Detect which cell encompasses the target text, then output its (x, y) center coordinate. 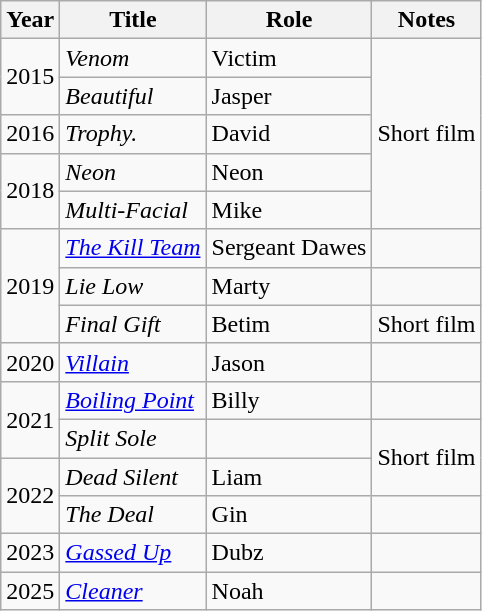
Sergeant Dawes (289, 248)
Mike (289, 210)
Year (30, 20)
Billy (289, 400)
Venom (133, 58)
2023 (30, 553)
2021 (30, 419)
Villain (133, 362)
2025 (30, 591)
Dubz (289, 553)
Final Gift (133, 324)
Jason (289, 362)
Multi-Facial (133, 210)
Betim (289, 324)
2019 (30, 286)
2022 (30, 496)
2020 (30, 362)
The Kill Team (133, 248)
David (289, 134)
2015 (30, 77)
2018 (30, 191)
The Deal (133, 515)
Trophy. (133, 134)
Marty (289, 286)
Gassed Up (133, 553)
Title (133, 20)
Jasper (289, 96)
Victim (289, 58)
Boiling Point (133, 400)
Dead Silent (133, 477)
Lie Low (133, 286)
Cleaner (133, 591)
Liam (289, 477)
Notes (426, 20)
Beautiful (133, 96)
Gin (289, 515)
Split Sole (133, 438)
Noah (289, 591)
Role (289, 20)
2016 (30, 134)
